Locate the cell with the specified text and output its (x, y) center coordinate. 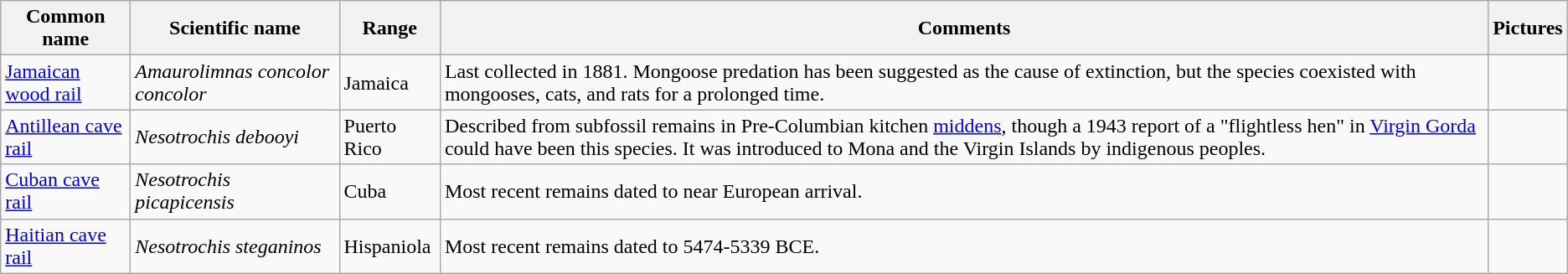
Amaurolimnas concolor concolor (235, 82)
Cuban cave rail (65, 191)
Most recent remains dated to 5474-5339 BCE. (963, 246)
Hispaniola (389, 246)
Comments (963, 28)
Cuba (389, 191)
Most recent remains dated to near European arrival. (963, 191)
Jamaican wood rail (65, 82)
Haitian cave rail (65, 246)
Puerto Rico (389, 137)
Nesotrochis picapicensis (235, 191)
Scientific name (235, 28)
Common name (65, 28)
Nesotrochis debooyi (235, 137)
Pictures (1528, 28)
Jamaica (389, 82)
Range (389, 28)
Nesotrochis steganinos (235, 246)
Antillean cave rail (65, 137)
